Identify which cell holds the provided text, then report its (X, Y) central coordinate. 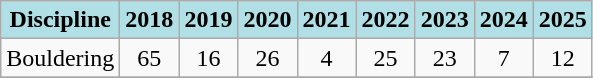
25 (386, 58)
2018 (150, 20)
2019 (208, 20)
2021 (326, 20)
12 (562, 58)
4 (326, 58)
2025 (562, 20)
26 (268, 58)
Discipline (60, 20)
2022 (386, 20)
65 (150, 58)
23 (444, 58)
Bouldering (60, 58)
7 (504, 58)
2024 (504, 20)
2023 (444, 20)
16 (208, 58)
2020 (268, 20)
